Pinpoint the cell where the given text exists, returning its (X, Y) midpoint coordinate. 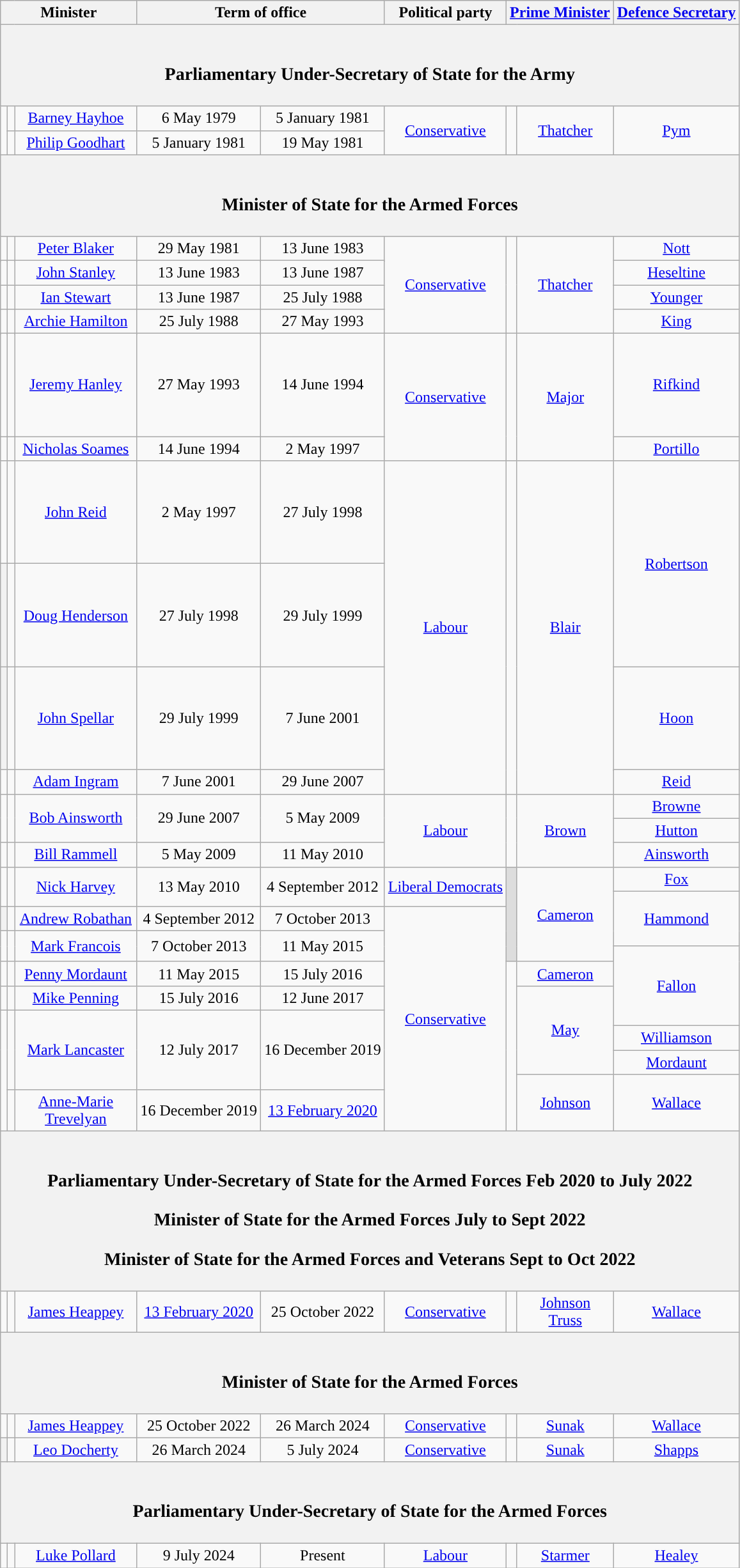
Fallon (677, 986)
Hammond (677, 919)
Pym (677, 130)
Shapps (677, 1450)
Ian Stewart (75, 297)
John Stanley (75, 272)
Nicholas Soames (75, 449)
Robertson (677, 564)
Prime Minister (560, 13)
Minister (69, 13)
Jeremy Hanley (75, 385)
9 July 2024 (199, 1556)
Barney Hayhoe (75, 118)
Philip Goodhart (75, 143)
Heseltine (677, 272)
13 May 2010 (199, 887)
Major (565, 398)
5 July 2024 (323, 1450)
Penny Mordaunt (75, 974)
John Reid (75, 513)
Fox (677, 879)
Andrew Robathan (75, 919)
Ainsworth (677, 855)
Mark Francois (75, 946)
Term of office (261, 13)
Mordaunt (677, 1062)
Bill Rammell (75, 855)
Johnson (565, 1103)
Bob Ainsworth (75, 818)
John Spellar (75, 718)
Williamson (677, 1037)
Archie Hamilton (75, 322)
Defence Secretary (677, 13)
Starmer (565, 1556)
Liberal Democrats (445, 887)
Hutton (677, 830)
Nott (677, 248)
Parliamentary Under-Secretary of State for the Army (370, 65)
King (677, 322)
Present (323, 1556)
Blair (565, 628)
Healey (677, 1556)
12 June 2017 (323, 998)
29 May 1981 (199, 248)
6 May 1979 (199, 118)
Anne-Marie Trevelyan (75, 1111)
19 May 1981 (323, 143)
Luke Pollard (75, 1556)
Nick Harvey (75, 887)
Doug Henderson (75, 615)
Portillo (677, 449)
Peter Blaker (75, 248)
Brown (565, 830)
Adam Ingram (75, 782)
11 May 2010 (323, 855)
May (565, 1030)
Leo Docherty (75, 1450)
Johnson Truss (565, 1312)
Reid (677, 782)
Mike Penning (75, 998)
Political party (445, 13)
Younger (677, 297)
Hoon (677, 718)
Browne (677, 806)
Parliamentary Under-Secretary of State for the Armed Forces (370, 1502)
Rifkind (677, 385)
Mark Lancaster (75, 1050)
12 July 2017 (199, 1050)
